Provide the [x, y] coordinate of the cell's center where the given text is located.  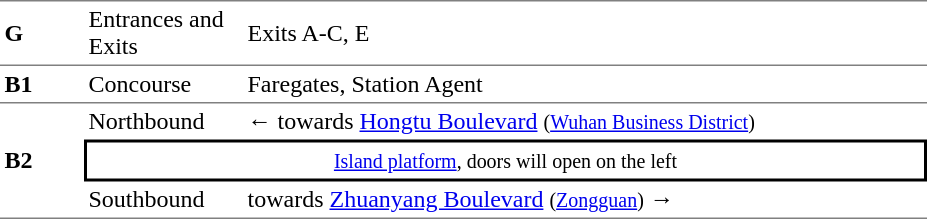
Northbound [164, 122]
Exits A-C, E [585, 33]
G [42, 33]
B1 [42, 85]
Concourse [164, 85]
← towards Hongtu Boulevard (Wuhan Business District) [585, 122]
Faregates, Station Agent [585, 85]
Entrances and Exits [164, 33]
Island platform, doors will open on the left [506, 161]
